Capture the cell that displays the provided text and extract its (X, Y) central coordinate. 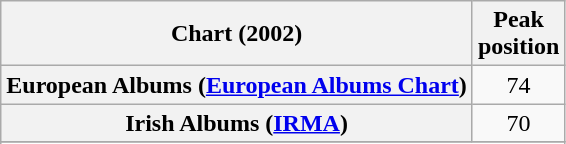
74 (518, 85)
Irish Albums (IRMA) (237, 123)
Peakposition (518, 34)
Chart (2002) (237, 34)
European Albums (European Albums Chart) (237, 85)
70 (518, 123)
